Return [x, y] of the center of cell containing provided text 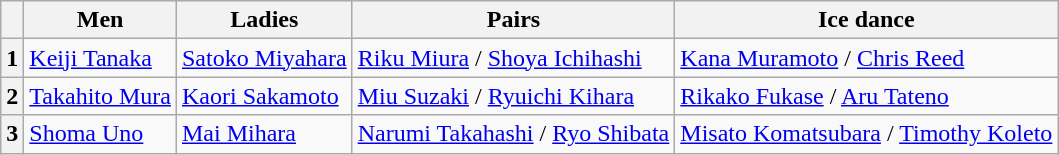
Takahito Mura [100, 96]
3 [12, 134]
2 [12, 96]
Men [100, 20]
Riku Miura / Shoya Ichihashi [514, 58]
Shoma Uno [100, 134]
Pairs [514, 20]
Ladies [264, 20]
Keiji Tanaka [100, 58]
1 [12, 58]
Satoko Miyahara [264, 58]
Kana Muramoto / Chris Reed [866, 58]
Rikako Fukase / Aru Tateno [866, 96]
Miu Suzaki / Ryuichi Kihara [514, 96]
Mai Mihara [264, 134]
Ice dance [866, 20]
Kaori Sakamoto [264, 96]
Misato Komatsubara / Timothy Koleto [866, 134]
Narumi Takahashi / Ryo Shibata [514, 134]
